Capture the cell that displays the provided text and extract its (x, y) central coordinate. 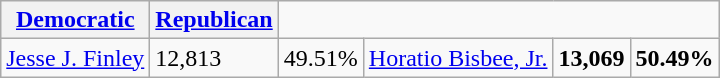
Jesse J. Finley (76, 58)
Democratic (76, 20)
Republican (214, 20)
12,813 (214, 58)
49.51% (320, 58)
50.49% (674, 58)
Horatio Bisbee, Jr. (458, 58)
13,069 (592, 58)
